Detect which cell encompasses the target text, then output its (x, y) center coordinate. 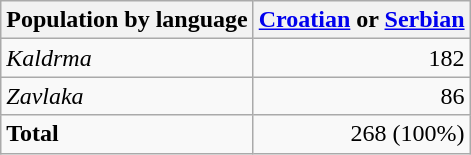
86 (362, 96)
Croatian or Serbian (362, 20)
182 (362, 58)
Population by language (127, 20)
Total (127, 134)
Kaldrma (127, 58)
268 (100%) (362, 134)
Zavlaka (127, 96)
